Identify which cell holds the provided text, then report its [x, y] central coordinate. 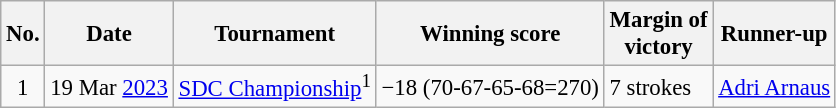
7 strokes [658, 87]
Adri Arnaus [774, 87]
Winning score [490, 34]
1 [23, 87]
Runner-up [774, 34]
−18 (70-67-65-68=270) [490, 87]
No. [23, 34]
19 Mar 2023 [109, 87]
Date [109, 34]
Margin ofvictory [658, 34]
Tournament [274, 34]
SDC Championship1 [274, 87]
